Pinpoint the cell where the given text exists, returning its [X, Y] midpoint coordinate. 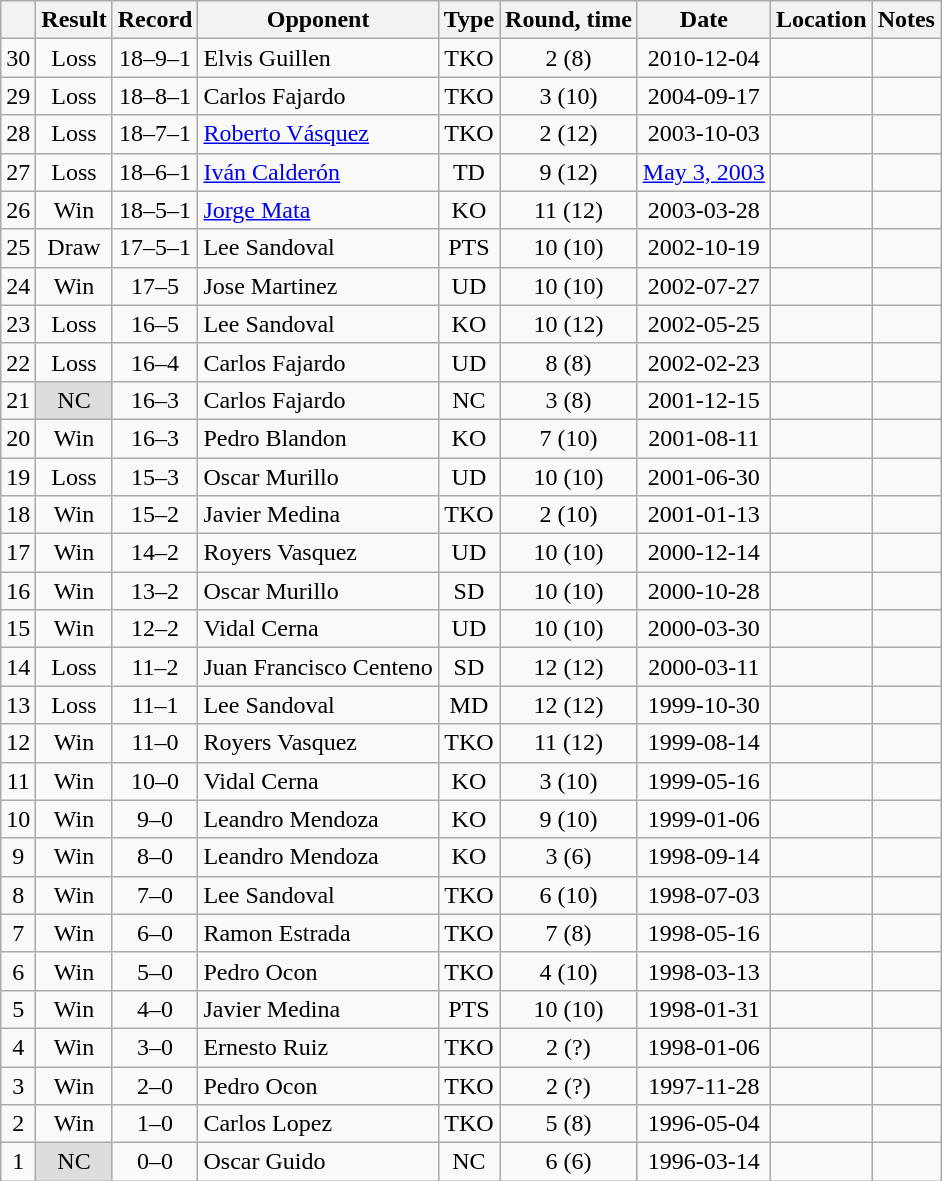
9 [18, 857]
18 [18, 515]
2003-10-03 [704, 134]
2002-02-23 [704, 362]
Jorge Mata [318, 210]
9 (12) [569, 172]
6 (6) [569, 1162]
9 (10) [569, 819]
5 (8) [569, 1124]
1999-10-30 [704, 705]
1998-01-31 [704, 1009]
4–0 [155, 1009]
18–7–1 [155, 134]
19 [18, 477]
23 [18, 324]
28 [18, 134]
6–0 [155, 933]
1–0 [155, 1124]
2002-07-27 [704, 286]
1998-01-06 [704, 1047]
3 [18, 1085]
6 [18, 971]
1998-07-03 [704, 895]
6 (10) [569, 895]
10 [18, 819]
24 [18, 286]
1999-08-14 [704, 743]
18–5–1 [155, 210]
2001-01-13 [704, 515]
7 (8) [569, 933]
2000-03-11 [704, 667]
Iván Calderón [318, 172]
1998-03-13 [704, 971]
18–9–1 [155, 58]
3 (8) [569, 400]
21 [18, 400]
TD [468, 172]
11–0 [155, 743]
13–2 [155, 591]
3 (6) [569, 857]
20 [18, 438]
13 [18, 705]
2 (12) [569, 134]
11–1 [155, 705]
7 [18, 933]
17–5–1 [155, 248]
2000-12-14 [704, 553]
2001-08-11 [704, 438]
Draw [74, 248]
1999-05-16 [704, 781]
Result [74, 20]
Type [468, 20]
2000-03-30 [704, 629]
10 (12) [569, 324]
Juan Francisco Centeno [318, 667]
Oscar Guido [318, 1162]
4 (10) [569, 971]
2001-06-30 [704, 477]
16–4 [155, 362]
17–5 [155, 286]
1998-05-16 [704, 933]
5 [18, 1009]
22 [18, 362]
Pedro Blandon [318, 438]
2004-09-17 [704, 96]
18–8–1 [155, 96]
Roberto Vásquez [318, 134]
Opponent [318, 20]
8 (8) [569, 362]
Ernesto Ruiz [318, 1047]
15–3 [155, 477]
0–0 [155, 1162]
1996-05-04 [704, 1124]
2000-10-28 [704, 591]
16 [18, 591]
Record [155, 20]
Elvis Guillen [318, 58]
17 [18, 553]
18–6–1 [155, 172]
5–0 [155, 971]
Jose Martinez [318, 286]
15 [18, 629]
2003-03-28 [704, 210]
1996-03-14 [704, 1162]
16–5 [155, 324]
1998-09-14 [704, 857]
8–0 [155, 857]
2–0 [155, 1085]
Ramon Estrada [318, 933]
May 3, 2003 [704, 172]
14–2 [155, 553]
7–0 [155, 895]
Date [704, 20]
2 (8) [569, 58]
1997-11-28 [704, 1085]
2002-10-19 [704, 248]
2002-05-25 [704, 324]
MD [468, 705]
2 (10) [569, 515]
9–0 [155, 819]
7 (10) [569, 438]
4 [18, 1047]
2010-12-04 [704, 58]
1 [18, 1162]
Notes [906, 20]
10–0 [155, 781]
27 [18, 172]
3–0 [155, 1047]
30 [18, 58]
Location [821, 20]
11–2 [155, 667]
11 [18, 781]
26 [18, 210]
12–2 [155, 629]
Round, time [569, 20]
12 [18, 743]
14 [18, 667]
2001-12-15 [704, 400]
8 [18, 895]
25 [18, 248]
15–2 [155, 515]
Carlos Lopez [318, 1124]
2 [18, 1124]
29 [18, 96]
1999-01-06 [704, 819]
